Output the [x, y] coordinate of the center of the cell containing the given text.  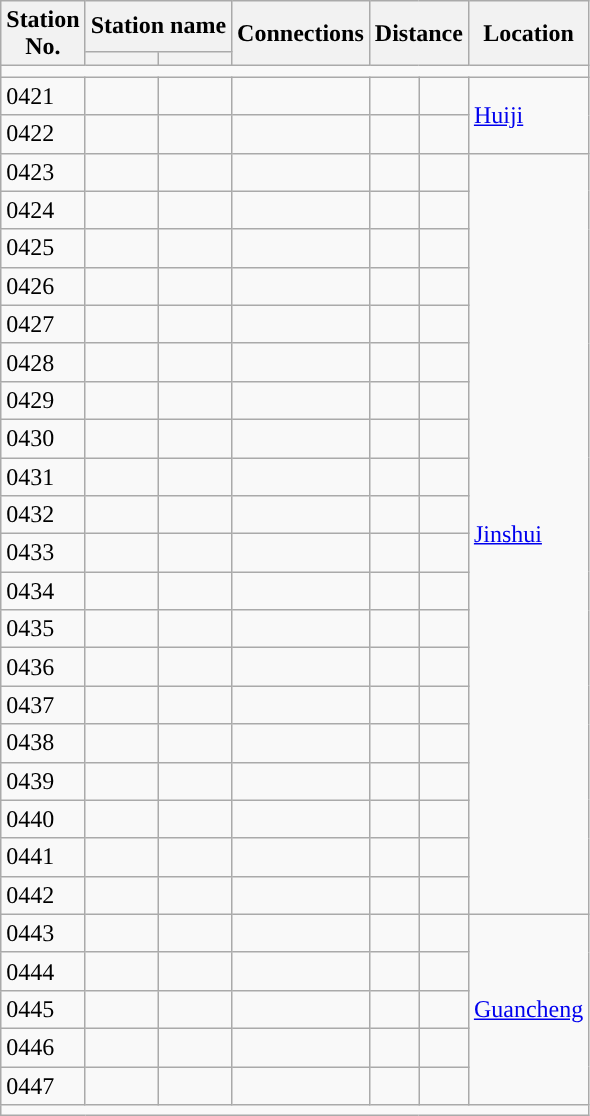
Station name [158, 26]
0428 [43, 362]
Guancheng [528, 1009]
Huiji [528, 115]
0433 [43, 553]
0427 [43, 324]
Jinshui [528, 534]
0429 [43, 400]
0430 [43, 438]
Location [528, 34]
0438 [43, 743]
0426 [43, 286]
StationNo. [43, 34]
0424 [43, 210]
0431 [43, 477]
0440 [43, 819]
0423 [43, 172]
0446 [43, 1047]
0435 [43, 629]
Connections [301, 34]
0422 [43, 134]
0441 [43, 857]
0444 [43, 971]
0447 [43, 1085]
0443 [43, 933]
Distance [418, 34]
0442 [43, 895]
0445 [43, 1009]
0432 [43, 515]
0439 [43, 781]
0436 [43, 667]
0434 [43, 591]
0425 [43, 248]
0421 [43, 96]
0437 [43, 705]
